Capture the cell that displays the provided text and extract its (X, Y) central coordinate. 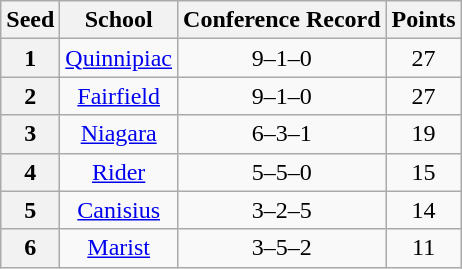
3–2–5 (282, 210)
2 (30, 96)
Marist (119, 248)
School (119, 20)
14 (424, 210)
Fairfield (119, 96)
Rider (119, 172)
6 (30, 248)
Seed (30, 20)
6–3–1 (282, 134)
5 (30, 210)
Quinnipiac (119, 58)
1 (30, 58)
Conference Record (282, 20)
3 (30, 134)
4 (30, 172)
11 (424, 248)
Canisius (119, 210)
5–5–0 (282, 172)
3–5–2 (282, 248)
15 (424, 172)
19 (424, 134)
Points (424, 20)
Niagara (119, 134)
